Search for the cell housing the specified text and yield its (x, y) center coordinate. 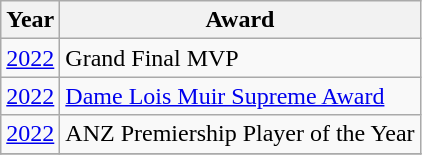
Award (240, 20)
Grand Final MVP (240, 58)
Year (30, 20)
Dame Lois Muir Supreme Award (240, 96)
ANZ Premiership Player of the Year (240, 134)
